Detect which cell encompasses the target text, then output its (x, y) center coordinate. 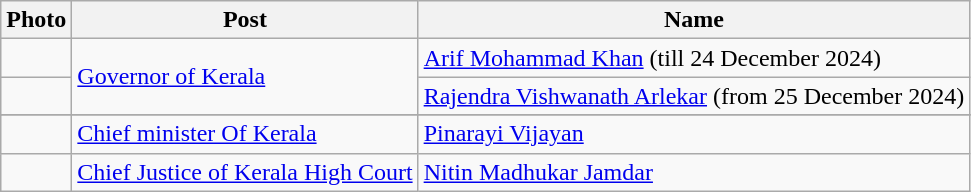
Governor of Kerala (245, 77)
Name (694, 20)
Arif Mohammad Khan (till 24 December 2024) (694, 58)
Chief minister Of Kerala (245, 134)
Nitin Madhukar Jamdar (694, 172)
Pinarayi Vijayan (694, 134)
Chief Justice of Kerala High Court (245, 172)
Rajendra Vishwanath Arlekar (from 25 December 2024) (694, 96)
Post (245, 20)
Photo (36, 20)
